Locate the cell with the specified text and output its [x, y] center coordinate. 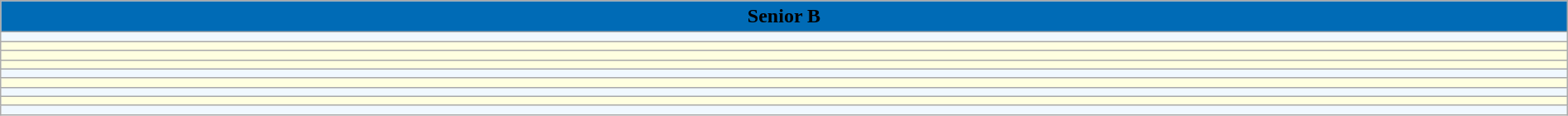
Senior B [784, 17]
